Detect which cell encompasses the target text, then output its [X, Y] center coordinate. 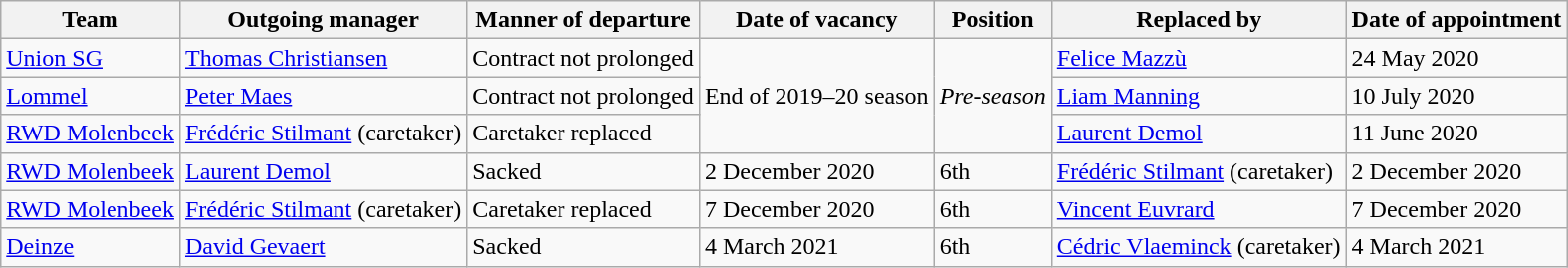
Lommel [91, 96]
Liam Manning [1199, 96]
Manner of departure [583, 20]
Deinze [91, 247]
Peter Maes [323, 96]
10 July 2020 [1456, 96]
Team [91, 20]
24 May 2020 [1456, 58]
Felice Mazzù [1199, 58]
11 June 2020 [1456, 134]
Replaced by [1199, 20]
Position [993, 20]
Date of appointment [1456, 20]
Vincent Euvrard [1199, 209]
David Gevaert [323, 247]
Thomas Christiansen [323, 58]
Pre-season [993, 96]
Outgoing manager [323, 20]
End of 2019–20 season [816, 96]
Date of vacancy [816, 20]
Union SG [91, 58]
Cédric Vlaeminck (caretaker) [1199, 247]
